Search for the cell housing the specified text and yield its [x, y] center coordinate. 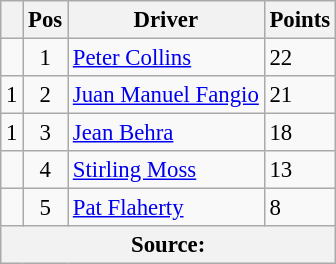
5 [46, 208]
2 [46, 95]
Jean Behra [166, 133]
Pat Flaherty [166, 208]
22 [300, 58]
Peter Collins [166, 58]
4 [46, 170]
Source: [168, 245]
18 [300, 133]
Juan Manuel Fangio [166, 95]
Pos [46, 20]
13 [300, 170]
3 [46, 133]
Driver [166, 20]
21 [300, 95]
Stirling Moss [166, 170]
Points [300, 20]
8 [300, 208]
